Provide the (X, Y) coordinate of the cell's center where the given text is located.  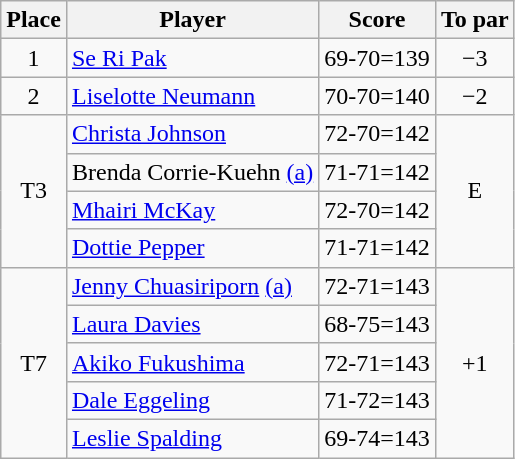
Dale Eggeling (192, 400)
Se Ri Pak (192, 58)
+1 (474, 362)
Laura Davies (192, 324)
T3 (34, 191)
−2 (474, 96)
Liselotte Neumann (192, 96)
Mhairi McKay (192, 210)
1 (34, 58)
69-70=139 (378, 58)
Akiko Fukushima (192, 362)
Brenda Corrie-Kuehn (a) (192, 172)
Place (34, 20)
2 (34, 96)
Player (192, 20)
71-72=143 (378, 400)
Leslie Spalding (192, 438)
Score (378, 20)
E (474, 191)
T7 (34, 362)
70-70=140 (378, 96)
Dottie Pepper (192, 248)
69-74=143 (378, 438)
To par (474, 20)
68-75=143 (378, 324)
Jenny Chuasiriporn (a) (192, 286)
−3 (474, 58)
Christa Johnson (192, 134)
